Capture the cell that displays the provided text and extract its (x, y) central coordinate. 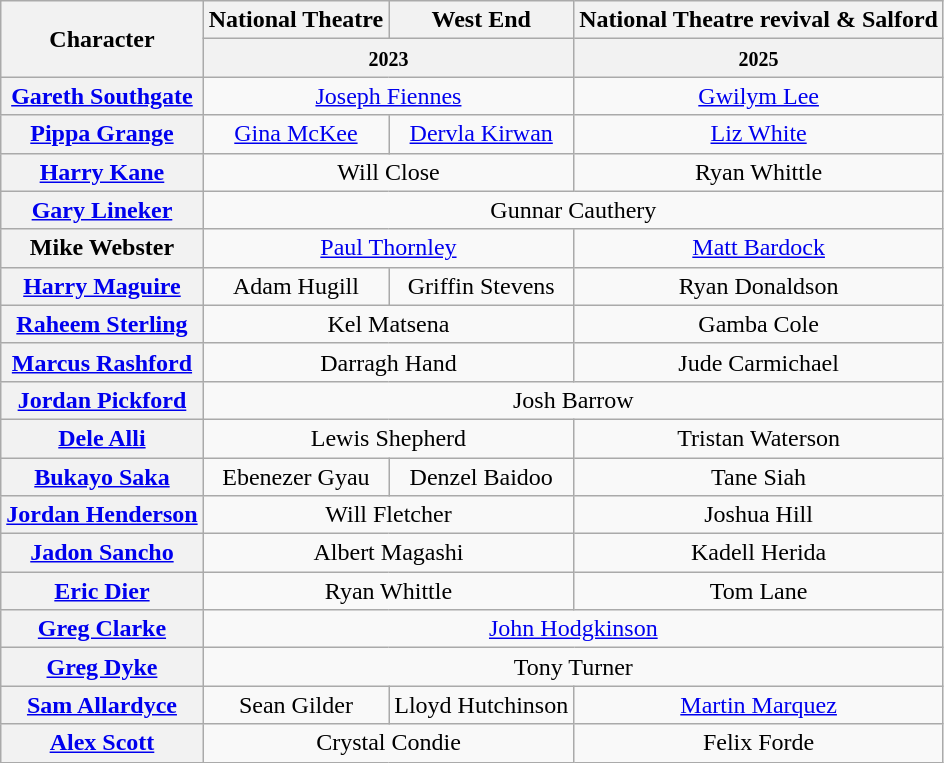
Character (102, 39)
Marcus Rashford (102, 362)
National Theatre (296, 20)
Martin Marquez (759, 705)
Gamba Cole (759, 324)
Alex Scott (102, 743)
Ryan Donaldson (759, 286)
Pippa Grange (102, 134)
Josh Barrow (573, 400)
Sam Allardyce (102, 705)
Dervla Kirwan (482, 134)
Greg Clarke (102, 629)
Harry Kane (102, 172)
Tony Turner (573, 667)
Albert Magashi (388, 553)
West End (482, 20)
Jadon Sancho (102, 553)
Jordan Henderson (102, 515)
Tom Lane (759, 591)
Gary Lineker (102, 210)
Liz White (759, 134)
Joseph Fiennes (388, 96)
Lewis Shepherd (388, 438)
Crystal Condie (388, 743)
Eric Dier (102, 591)
Matt Bardock (759, 248)
Griffin Stevens (482, 286)
Jordan Pickford (102, 400)
Gunnar Cauthery (573, 210)
Gwilym Lee (759, 96)
Tane Siah (759, 477)
Lloyd Hutchinson (482, 705)
John Hodgkinson (573, 629)
Dele Alli (102, 438)
Sean Gilder (296, 705)
Ebenezer Gyau (296, 477)
Mike Webster (102, 248)
Paul Thornley (388, 248)
Adam Hugill (296, 286)
Kadell Herida (759, 553)
Raheem Sterling (102, 324)
Gareth Southgate (102, 96)
Denzel Baidoo (482, 477)
Jude Carmichael (759, 362)
Felix Forde (759, 743)
Harry Maguire (102, 286)
National Theatre revival & Salford (759, 20)
Bukayo Saka (102, 477)
Kel Matsena (388, 324)
Greg Dyke (102, 667)
2023 (388, 58)
Darragh Hand (388, 362)
Will Close (388, 172)
Gina McKee (296, 134)
Tristan Waterson (759, 438)
Will Fletcher (388, 515)
Joshua Hill (759, 515)
2025 (759, 58)
